Capture the cell that displays the provided text and extract its (X, Y) central coordinate. 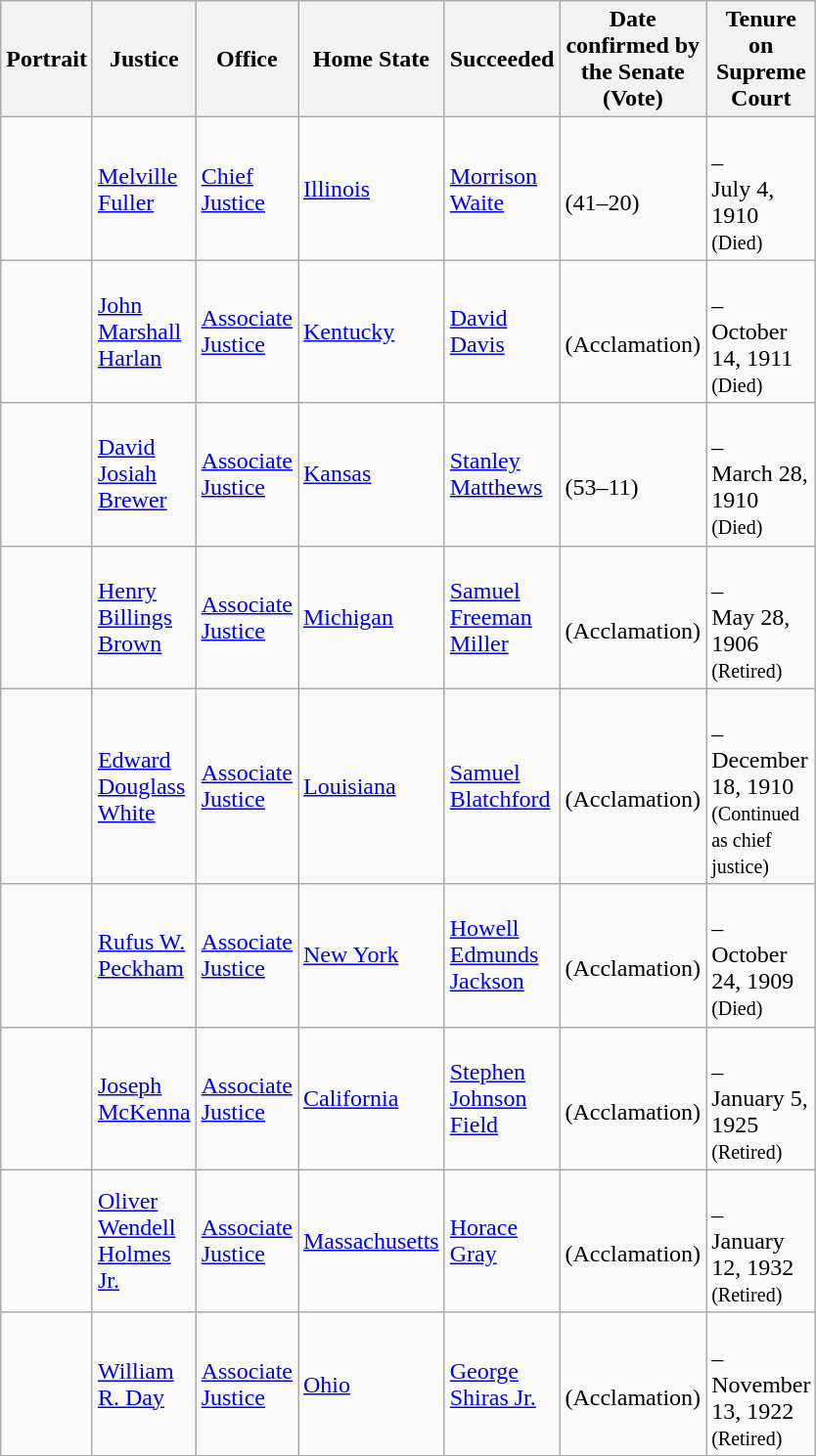
–May 28, 1906(Retired) (761, 617)
Rufus W. Peckham (144, 955)
–July 4, 1910(Died) (761, 189)
Joseph McKenna (144, 1098)
(53–11) (633, 474)
New York (371, 955)
Howell Edmunds Jackson (502, 955)
Office (247, 59)
Massachusetts (371, 1241)
Stephen Johnson Field (502, 1098)
Justice (144, 59)
–November 13, 1922(Retired) (761, 1384)
William R. Day (144, 1384)
Home State (371, 59)
Portrait (47, 59)
Date confirmed by the Senate(Vote) (633, 59)
Louisiana (371, 786)
Ohio (371, 1384)
Succeeded (502, 59)
David Josiah Brewer (144, 474)
–October 24, 1909(Died) (761, 955)
Stanley Matthews (502, 474)
Samuel Freeman Miller (502, 617)
David Davis (502, 331)
Samuel Blatchford (502, 786)
George Shiras Jr. (502, 1384)
(41–20) (633, 189)
–January 5, 1925(Retired) (761, 1098)
–January 12, 1932(Retired) (761, 1241)
–December 18, 1910(Continued as chief justice) (761, 786)
Edward Douglass White (144, 786)
–October 14, 1911(Died) (761, 331)
Oliver Wendell Holmes Jr. (144, 1241)
Morrison Waite (502, 189)
–March 28, 1910(Died) (761, 474)
Horace Gray (502, 1241)
Melville Fuller (144, 189)
Henry Billings Brown (144, 617)
Tenure on Supreme Court (761, 59)
Chief Justice (247, 189)
Kansas (371, 474)
California (371, 1098)
Kentucky (371, 331)
Illinois (371, 189)
Michigan (371, 617)
John Marshall Harlan (144, 331)
